Capture the cell that displays the provided text and extract its [X, Y] central coordinate. 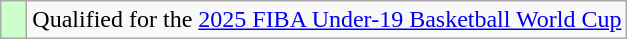
Qualified for the 2025 FIBA Under-19 Basketball World Cup [327, 20]
